Extract the (x, y) coordinate from the center of the cell holding the provided text.  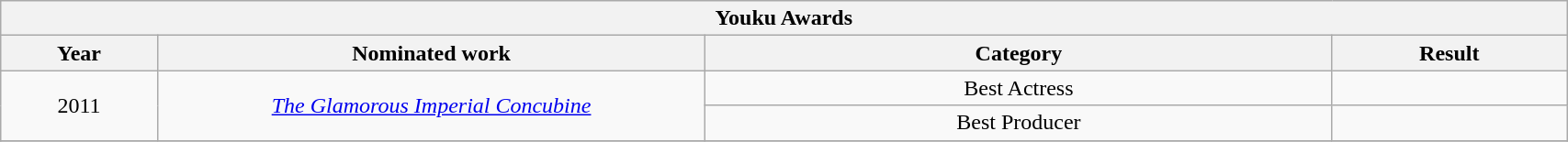
The Glamorous Imperial Concubine (432, 105)
Result (1450, 53)
Youku Awards (784, 18)
Year (79, 53)
Best Producer (1019, 123)
Category (1019, 53)
Nominated work (432, 53)
Best Actress (1019, 88)
2011 (79, 105)
